Extract the [x, y] coordinate from the center of the cell holding the provided text.  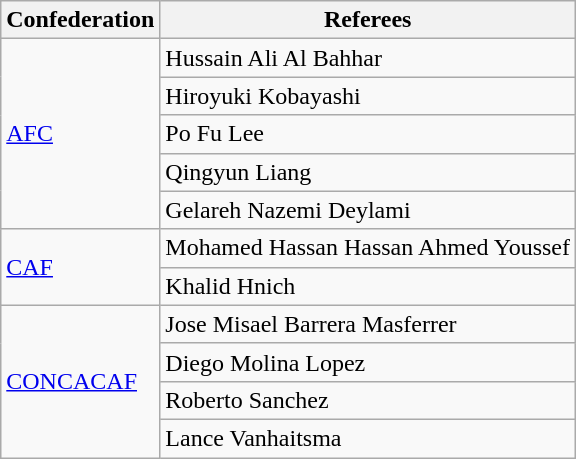
Mohamed Hassan Hassan Ahmed Youssef [368, 248]
Khalid Hnich [368, 286]
CONCACAF [80, 381]
Confederation [80, 20]
Qingyun Liang [368, 172]
Roberto Sanchez [368, 400]
Lance Vanhaitsma [368, 438]
AFC [80, 134]
Hiroyuki Kobayashi [368, 96]
Gelareh Nazemi Deylami [368, 210]
Diego Molina Lopez [368, 362]
CAF [80, 267]
Jose Misael Barrera Masferrer [368, 324]
Referees [368, 20]
Hussain Ali Al Bahhar [368, 58]
Po Fu Lee [368, 134]
